Extract the (X, Y) coordinate from the center of the cell holding the provided text.  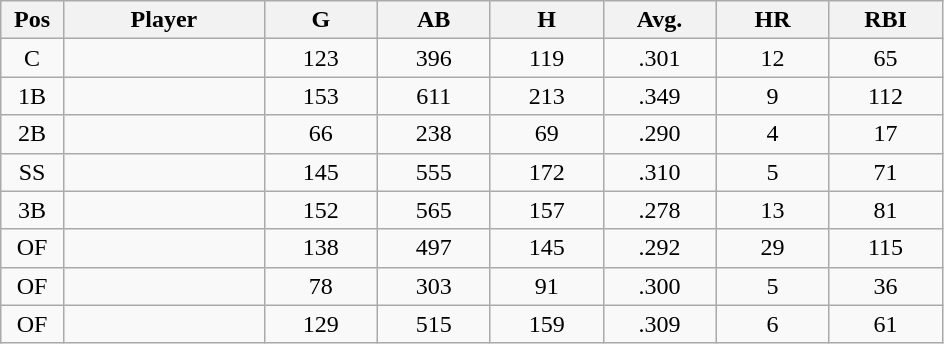
555 (434, 172)
611 (434, 96)
157 (546, 210)
91 (546, 286)
138 (320, 248)
396 (434, 58)
515 (434, 324)
119 (546, 58)
81 (886, 210)
78 (320, 286)
HR (772, 20)
13 (772, 210)
17 (886, 134)
123 (320, 58)
159 (546, 324)
565 (434, 210)
H (546, 20)
Player (164, 20)
C (32, 58)
SS (32, 172)
238 (434, 134)
Pos (32, 20)
69 (546, 134)
.301 (660, 58)
RBI (886, 20)
172 (546, 172)
.310 (660, 172)
6 (772, 324)
153 (320, 96)
213 (546, 96)
1B (32, 96)
4 (772, 134)
497 (434, 248)
2B (32, 134)
36 (886, 286)
115 (886, 248)
.278 (660, 210)
152 (320, 210)
66 (320, 134)
.349 (660, 96)
.292 (660, 248)
9 (772, 96)
G (320, 20)
12 (772, 58)
.309 (660, 324)
29 (772, 248)
71 (886, 172)
.290 (660, 134)
.300 (660, 286)
129 (320, 324)
112 (886, 96)
Avg. (660, 20)
3B (32, 210)
65 (886, 58)
AB (434, 20)
303 (434, 286)
61 (886, 324)
